Scan for the cell matching the given text and deliver its (x, y) coordinate at center. 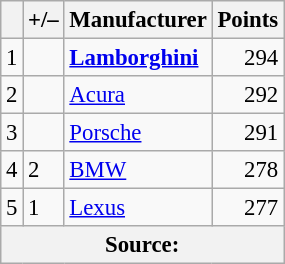
278 (248, 170)
Lamborghini (138, 58)
Source: (142, 245)
277 (248, 208)
294 (248, 58)
4 (12, 170)
+/– (44, 20)
Manufacturer (138, 20)
Acura (138, 95)
3 (12, 133)
Points (248, 20)
Lexus (138, 208)
BMW (138, 170)
Porsche (138, 133)
5 (12, 208)
291 (248, 133)
292 (248, 95)
